Identify which cell holds the provided text, then report its (X, Y) central coordinate. 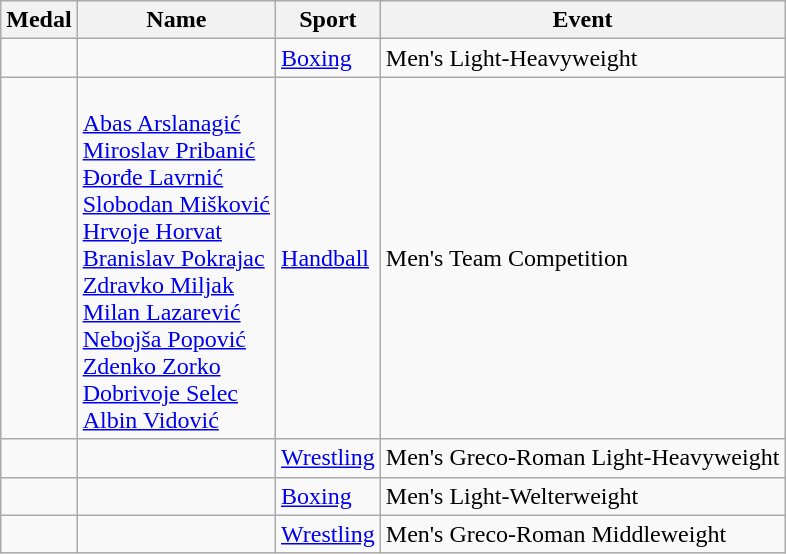
Men's Light-Welterweight (582, 496)
Name (176, 20)
Handball (328, 258)
Men's Greco-Roman Light-Heavyweight (582, 458)
Medal (39, 20)
Event (582, 20)
Men's Team Competition (582, 258)
Men's Light-Heavyweight (582, 58)
Sport (328, 20)
Men's Greco-Roman Middleweight (582, 534)
